Pinpoint the cell where the given text exists, returning its [X, Y] midpoint coordinate. 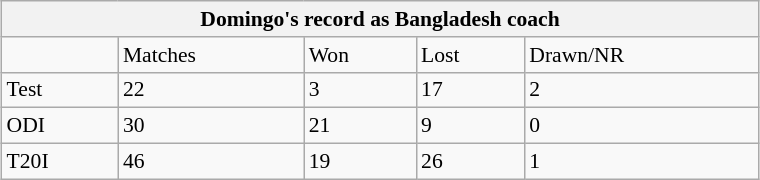
T20I [60, 162]
3 [360, 90]
0 [641, 126]
Drawn/NR [641, 55]
Won [360, 55]
1 [641, 162]
ODI [60, 126]
Lost [470, 55]
46 [211, 162]
17 [470, 90]
2 [641, 90]
Test [60, 90]
26 [470, 162]
22 [211, 90]
9 [470, 126]
30 [211, 126]
Domingo's record as Bangladesh coach [380, 19]
Matches [211, 55]
21 [360, 126]
19 [360, 162]
